Return (X, Y) of the center of cell containing provided text 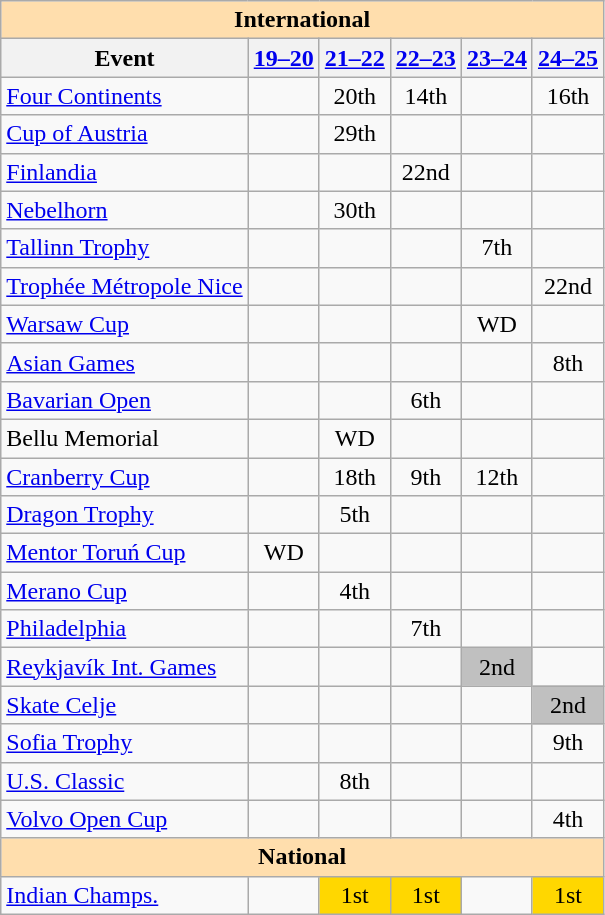
21–22 (354, 58)
24–25 (568, 58)
6th (426, 400)
International (302, 20)
12th (496, 477)
Bavarian Open (124, 400)
5th (354, 515)
14th (426, 96)
Four Continents (124, 96)
Skate Celje (124, 705)
16th (568, 96)
Bellu Memorial (124, 438)
Volvo Open Cup (124, 819)
19–20 (284, 58)
Trophée Métropole Nice (124, 286)
29th (354, 134)
Cup of Austria (124, 134)
Event (124, 58)
Mentor Toruń Cup (124, 553)
U.S. Classic (124, 781)
Indian Champs. (124, 895)
Cranberry Cup (124, 477)
22–23 (426, 58)
Warsaw Cup (124, 324)
20th (354, 96)
30th (354, 210)
Reykjavík Int. Games (124, 667)
Merano Cup (124, 591)
18th (354, 477)
Tallinn Trophy (124, 248)
Sofia Trophy (124, 743)
Dragon Trophy (124, 515)
Nebelhorn (124, 210)
National (302, 857)
Finlandia (124, 172)
23–24 (496, 58)
Asian Games (124, 362)
Philadelphia (124, 629)
